Determine the [X, Y] coordinate at the center of the cell enclosing the given text.  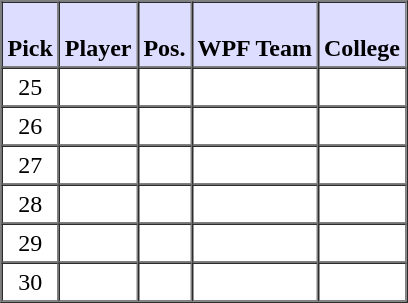
Player [98, 35]
Pick [30, 35]
26 [30, 126]
College [362, 35]
28 [30, 204]
29 [30, 244]
WPF Team [254, 35]
Pos. [164, 35]
25 [30, 88]
30 [30, 282]
27 [30, 166]
